Extract the [x, y] coordinate from the center of the cell holding the provided text.  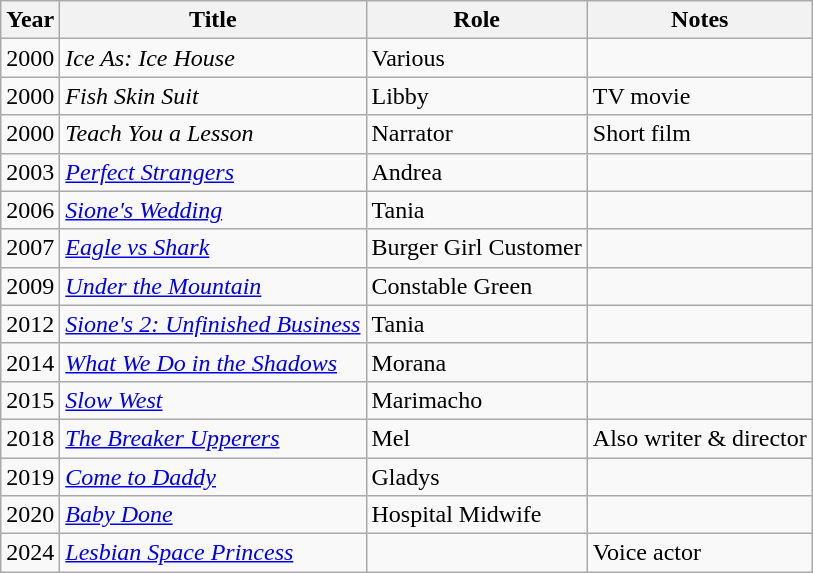
2006 [30, 210]
Teach You a Lesson [213, 134]
Mel [476, 438]
Sione's Wedding [213, 210]
Sione's 2: Unfinished Business [213, 324]
Lesbian Space Princess [213, 553]
What We Do in the Shadows [213, 362]
2019 [30, 477]
Gladys [476, 477]
Ice As: Ice House [213, 58]
Narrator [476, 134]
2020 [30, 515]
Under the Mountain [213, 286]
Notes [700, 20]
Marimacho [476, 400]
Baby Done [213, 515]
Andrea [476, 172]
Title [213, 20]
Burger Girl Customer [476, 248]
Various [476, 58]
Short film [700, 134]
2012 [30, 324]
2014 [30, 362]
Perfect Strangers [213, 172]
Fish Skin Suit [213, 96]
The Breaker Upperers [213, 438]
Also writer & director [700, 438]
2015 [30, 400]
Eagle vs Shark [213, 248]
Morana [476, 362]
Role [476, 20]
Year [30, 20]
Constable Green [476, 286]
2018 [30, 438]
Slow West [213, 400]
TV movie [700, 96]
2009 [30, 286]
Hospital Midwife [476, 515]
2024 [30, 553]
2003 [30, 172]
Voice actor [700, 553]
2007 [30, 248]
Come to Daddy [213, 477]
Libby [476, 96]
